Scan for the cell matching the given text and deliver its [X, Y] coordinate at center. 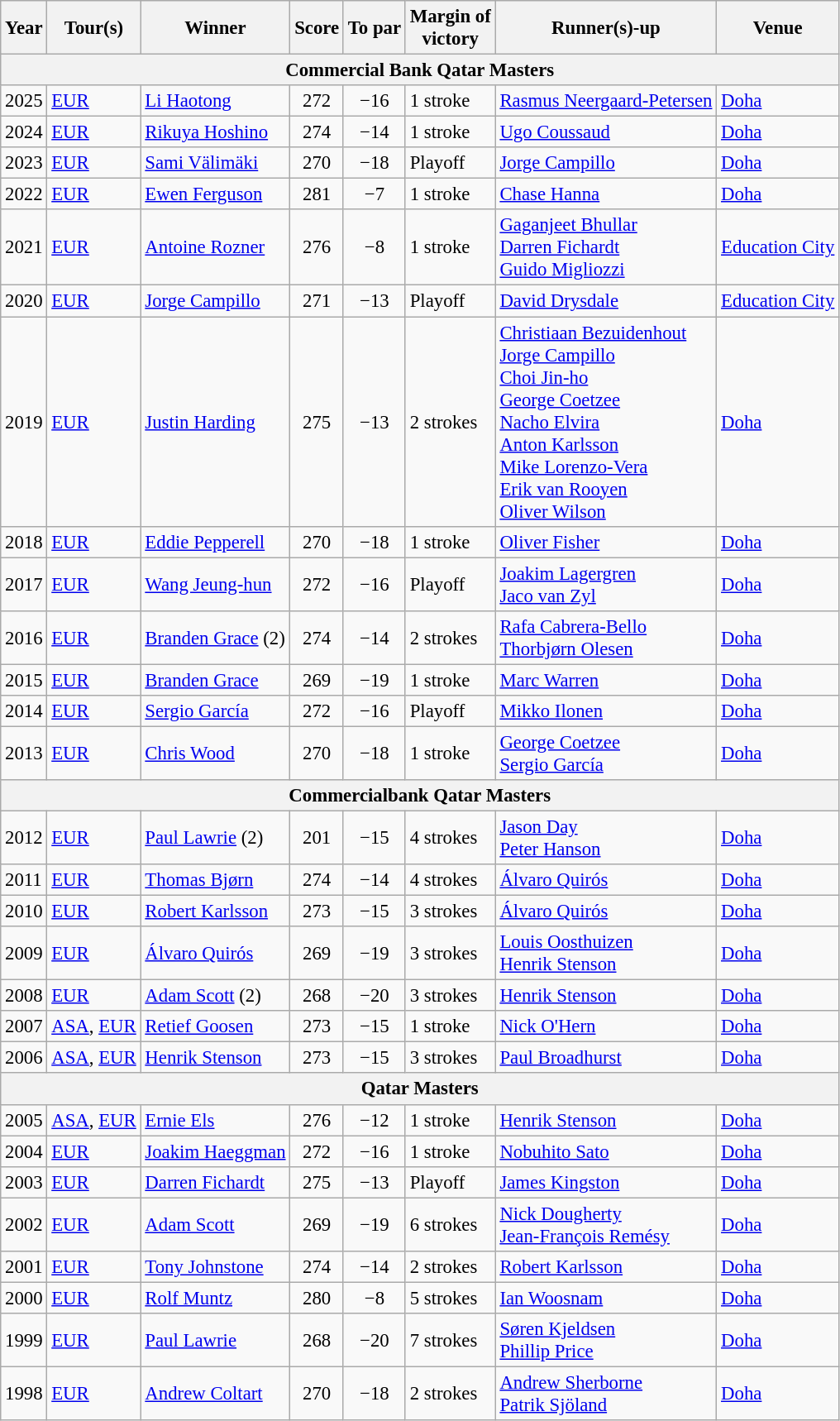
Sergio García [215, 711]
2017 [24, 584]
Justin Harding [215, 422]
Retief Goosen [215, 1026]
2016 [24, 637]
Jason Day Peter Hanson [606, 837]
2022 [24, 194]
2000 [24, 1298]
Eddie Pepperell [215, 542]
201 [317, 837]
2006 [24, 1058]
Margin ofvictory [450, 28]
Wang Jeung-hun [215, 584]
Tony Johnstone [215, 1267]
Branden Grace [215, 680]
Rikuya Hoshino [215, 132]
Darren Fichardt [215, 1182]
Adam Scott [215, 1224]
1998 [24, 1393]
Commercialbank Qatar Masters [420, 796]
2024 [24, 132]
2002 [24, 1224]
Ugo Coussaud [606, 132]
Gaganjeet Bhullar Darren Fichardt Guido Migliozzi [606, 248]
Nick Dougherty Jean-François Remésy [606, 1224]
281 [317, 194]
Louis Oosthuizen Henrik Stenson [606, 953]
2025 [24, 101]
2013 [24, 753]
Commercial Bank Qatar Masters [420, 70]
7 strokes [450, 1340]
−12 [374, 1120]
Rolf Muntz [215, 1298]
Thomas Bjørn [215, 880]
Venue [778, 28]
2015 [24, 680]
Paul Broadhurst [606, 1058]
2020 [24, 301]
Ewen Ferguson [215, 194]
Runner(s)-up [606, 28]
Branden Grace (2) [215, 637]
Year [24, 28]
Andrew Coltart [215, 1393]
Chris Wood [215, 753]
Li Haotong [215, 101]
−7 [374, 194]
David Drysdale [606, 301]
1999 [24, 1340]
Score [317, 28]
Søren Kjeldsen Phillip Price [606, 1340]
James Kingston [606, 1182]
2003 [24, 1182]
2009 [24, 953]
6 strokes [450, 1224]
Antoine Rozner [215, 248]
Adam Scott (2) [215, 996]
Oliver Fisher [606, 542]
Nobuhito Sato [606, 1151]
280 [317, 1298]
2005 [24, 1120]
Chase Hanna [606, 194]
2012 [24, 837]
Paul Lawrie (2) [215, 837]
Joakim Haeggman [215, 1151]
2001 [24, 1267]
Paul Lawrie [215, 1340]
Qatar Masters [420, 1089]
To par [374, 28]
Sami Välimäki [215, 163]
2018 [24, 542]
Joakim Lagergren Jaco van Zyl [606, 584]
2011 [24, 880]
2004 [24, 1151]
2014 [24, 711]
2019 [24, 422]
Andrew Sherborne Patrik Sjöland [606, 1393]
Ian Woosnam [606, 1298]
2023 [24, 163]
Ernie Els [215, 1120]
2010 [24, 911]
Mikko Ilonen [606, 711]
Rafa Cabrera-Bello Thorbjørn Olesen [606, 637]
5 strokes [450, 1298]
2008 [24, 996]
Marc Warren [606, 680]
Nick O'Hern [606, 1026]
George Coetzee Sergio García [606, 753]
Tour(s) [94, 28]
Rasmus Neergaard-Petersen [606, 101]
2021 [24, 248]
2007 [24, 1026]
Winner [215, 28]
Christiaan Bezuidenhout Jorge Campillo Choi Jin-ho George Coetzee Nacho Elvira Anton Karlsson Mike Lorenzo-Vera Erik van Rooyen Oliver Wilson [606, 422]
271 [317, 301]
